Search for the cell housing the specified text and yield its [x, y] center coordinate. 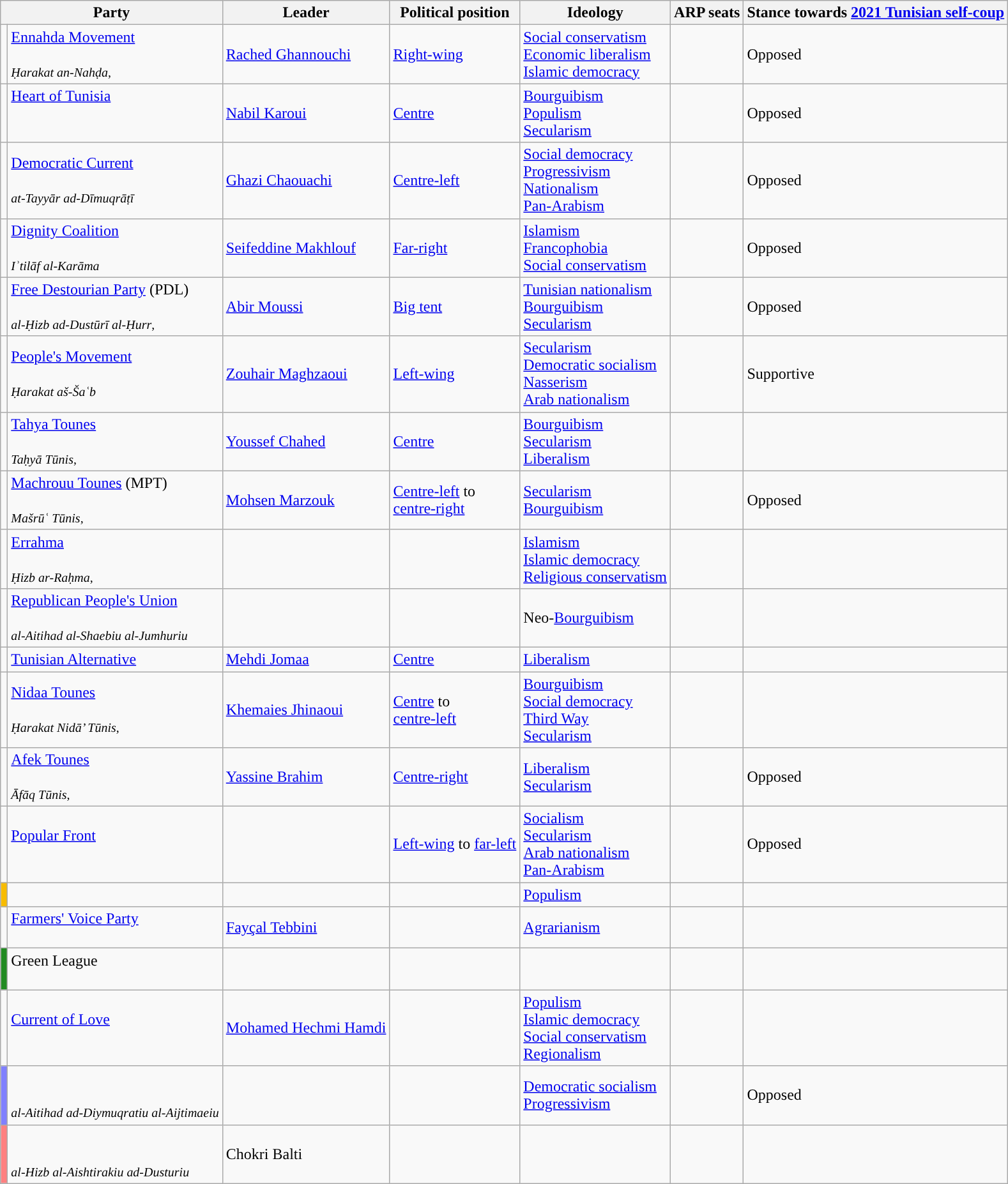
Youssef Chahed [306, 441]
Mohsen Marzouk [306, 500]
SecularismDemocratic socialismNasserismArab nationalism [595, 374]
Party [112, 13]
Democratic socialismProgressivism [595, 1095]
Big tent [455, 307]
Popular Front [115, 844]
Ideology [595, 13]
al-Aitihad ad-Diymuqratiu al-Aijtimaeiu [115, 1095]
Machrouu Tounes (MPT)Mašrūʿ Tūnis, [115, 500]
Green League [115, 969]
Heart of Tunisia [115, 113]
Tunisian nationalismBourguibismSecularism [595, 307]
Current of Love [115, 1028]
Zouhair Maghzaoui [306, 374]
BourguibismSecularismLiberalism [595, 441]
Chokri Balti [306, 1154]
Mohamed Hechmi Hamdi [306, 1028]
IslamismIslamic democracyReligious conservatism [595, 559]
Left-wing to far-left [455, 844]
Republican People's Unional-Aitihad al-Shaebiu al-Jumhuriu [115, 618]
Nabil Karoui [306, 113]
Yassine Brahim [306, 777]
Left-wing [455, 374]
Democratic Currentat-Tayyār ad-Dīmuqrāṭī [115, 180]
Agrarianism [595, 927]
Stance towards 2021 Tunisian self-coup [876, 13]
ErrahmaḤizb ar-Raḥma, [115, 559]
Tunisian Alternative [115, 659]
Seifeddine Makhlouf [306, 248]
ARP seats [707, 13]
Rached Ghannouchi [306, 54]
Social democracyProgressivismNationalismPan-Arabism [595, 180]
Centre tocentre-left [455, 710]
Khemaies Jhinaoui [306, 710]
Centre-right [455, 777]
Leader [306, 13]
Ennahda MovementḤarakat an-Nahḍa, [115, 54]
Dignity CoalitionIʾtilāf al-Karāma [115, 248]
SocialismSecularismArab nationalismPan-Arabism [595, 844]
Mehdi Jomaa [306, 659]
Farmers' Voice Party [115, 927]
al-Hizb al-Aishtirakiu ad-Dusturiu [115, 1154]
Neo-Bourguibism [595, 618]
Populism [595, 895]
Ghazi Chaouachi [306, 180]
Tahya TounesTaḥyā Tūnis, [115, 441]
Liberalism [595, 659]
LiberalismSecularism [595, 777]
Supportive [876, 374]
IslamismFrancophobiaSocial conservatism [595, 248]
Centre-left [455, 180]
SecularismBourguibism [595, 500]
Afek TounesĀfāq Tūnis, [115, 777]
Fayçal Tebbini [306, 927]
PopulismIslamic democracySocial conservatismRegionalism [595, 1028]
Political position [455, 13]
BourguibismSocial democracyThird WaySecularism [595, 710]
Centre-left tocentre-right [455, 500]
Abir Moussi [306, 307]
BourguibismPopulismSecularism [595, 113]
Nidaa TounesḤarakat Nidā’ Tūnis, [115, 710]
Free Destourian Party (PDL)al-Ḥizb ad-Dustūrī al-Ḥurr, [115, 307]
Right-wing [455, 54]
Far-right [455, 248]
People's MovementḤarakat aš-Šaʿb [115, 374]
Social conservatismEconomic liberalismIslamic democracy [595, 54]
